Extract the (X, Y) coordinate from the center of the cell holding the provided text.  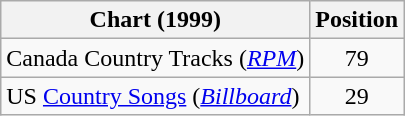
Chart (1999) (156, 20)
US Country Songs (Billboard) (156, 96)
29 (357, 96)
Canada Country Tracks (RPM) (156, 58)
Position (357, 20)
79 (357, 58)
